Provide the [X, Y] coordinate of the cell's center where the given text is located.  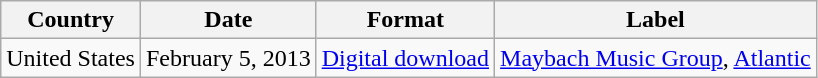
Maybach Music Group, Atlantic [656, 58]
February 5, 2013 [228, 58]
Format [405, 20]
Country [71, 20]
Digital download [405, 58]
Label [656, 20]
United States [71, 58]
Date [228, 20]
